Pinpoint the cell where the given text exists, returning its (x, y) midpoint coordinate. 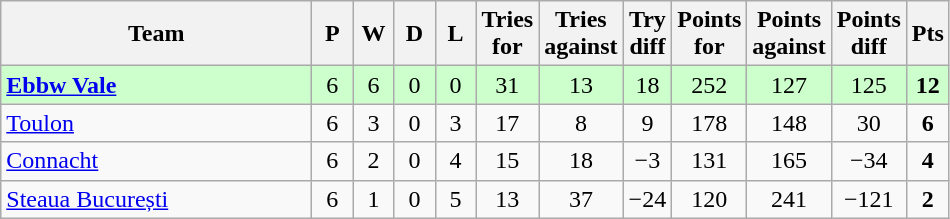
Steaua București (156, 199)
Tries against (581, 34)
241 (789, 199)
−34 (868, 161)
−24 (648, 199)
Toulon (156, 123)
8 (581, 123)
Points against (789, 34)
Connacht (156, 161)
1 (374, 199)
165 (789, 161)
−121 (868, 199)
L (456, 34)
12 (928, 85)
15 (508, 161)
Points diff (868, 34)
Try diff (648, 34)
Points for (710, 34)
148 (789, 123)
30 (868, 123)
37 (581, 199)
Pts (928, 34)
Team (156, 34)
9 (648, 123)
178 (710, 123)
Tries for (508, 34)
5 (456, 199)
P (332, 34)
125 (868, 85)
W (374, 34)
Ebbw Vale (156, 85)
D (414, 34)
120 (710, 199)
31 (508, 85)
252 (710, 85)
127 (789, 85)
17 (508, 123)
131 (710, 161)
−3 (648, 161)
